Determine the [x, y] coordinate at the center of the cell enclosing the given text.  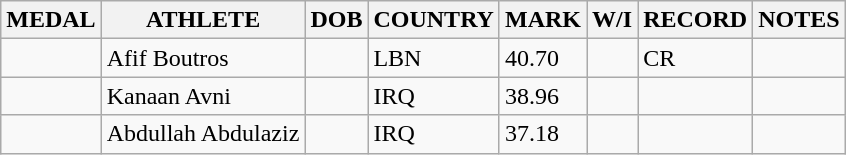
38.96 [542, 96]
37.18 [542, 134]
LBN [434, 58]
DOB [336, 20]
Afif Boutros [203, 58]
RECORD [696, 20]
W/I [612, 20]
Abdullah Abdulaziz [203, 134]
COUNTRY [434, 20]
CR [696, 58]
40.70 [542, 58]
ATHLETE [203, 20]
MARK [542, 20]
Kanaan Avni [203, 96]
MEDAL [51, 20]
NOTES [799, 20]
